From the cell containing the given text, extract its center point as [X, Y] coordinate. 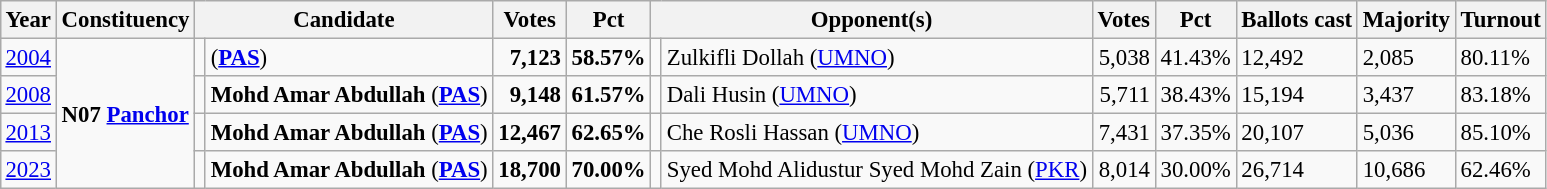
3,437 [1406, 95]
8,014 [1124, 170]
5,036 [1406, 133]
2004 [28, 57]
12,492 [1296, 57]
(PAS) [349, 57]
2013 [28, 133]
Ballots cast [1296, 20]
37.35% [1196, 133]
N07 Panchor [125, 113]
5,711 [1124, 95]
7,123 [530, 57]
Candidate [344, 20]
58.57% [608, 57]
Turnout [1500, 20]
15,194 [1296, 95]
Dali Husin (UMNO) [876, 95]
Zulkifli Dollah (UMNO) [876, 57]
62.65% [608, 133]
9,148 [530, 95]
85.10% [1500, 133]
Constituency [125, 20]
Che Rosli Hassan (UMNO) [876, 133]
41.43% [1196, 57]
38.43% [1196, 95]
2023 [28, 170]
83.18% [1500, 95]
Majority [1406, 20]
5,038 [1124, 57]
18,700 [530, 170]
30.00% [1196, 170]
2008 [28, 95]
70.00% [608, 170]
2,085 [1406, 57]
Syed Mohd Alidustur Syed Mohd Zain (PKR) [876, 170]
20,107 [1296, 133]
10,686 [1406, 170]
26,714 [1296, 170]
Year [28, 20]
12,467 [530, 133]
61.57% [608, 95]
80.11% [1500, 57]
62.46% [1500, 170]
7,431 [1124, 133]
Opponent(s) [872, 20]
